Detect which cell encompasses the target text, then output its (x, y) center coordinate. 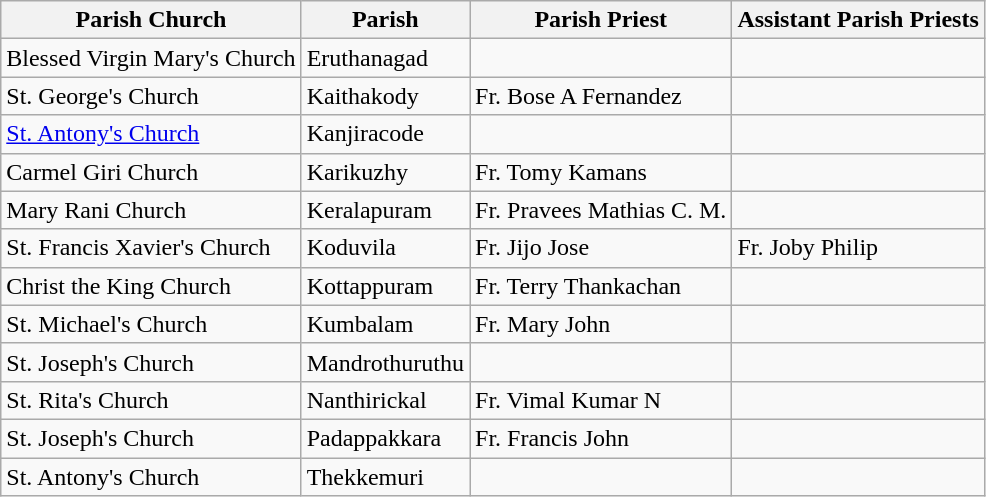
Kumbalam (385, 324)
Fr. Pravees Mathias C. M. (601, 210)
Carmel Giri Church (151, 172)
Mary Rani Church (151, 210)
Blessed Virgin Mary's Church (151, 58)
Mandrothuruthu (385, 362)
St. George's Church (151, 96)
St. Michael's Church (151, 324)
Fr. Tomy Kamans (601, 172)
St. Rita's Church (151, 400)
Parish Priest (601, 20)
Koduvila (385, 248)
Parish (385, 20)
Karikuzhy (385, 172)
Kanjiracode (385, 134)
Padappakkara (385, 438)
Kottappuram (385, 286)
Assistant Parish Priests (858, 20)
Fr. Bose A Fernandez (601, 96)
Fr. Mary John (601, 324)
Fr. Terry Thankachan (601, 286)
Fr. Vimal Kumar N (601, 400)
Fr. Jijo Jose (601, 248)
Thekkemuri (385, 477)
Keralapuram (385, 210)
Eruthanagad (385, 58)
Fr. Joby Philip (858, 248)
Christ the King Church (151, 286)
Fr. Francis John (601, 438)
Parish Church (151, 20)
Kaithakody (385, 96)
Nanthirickal (385, 400)
St. Francis Xavier's Church (151, 248)
